Scan for the cell matching the given text and deliver its [x, y] coordinate at center. 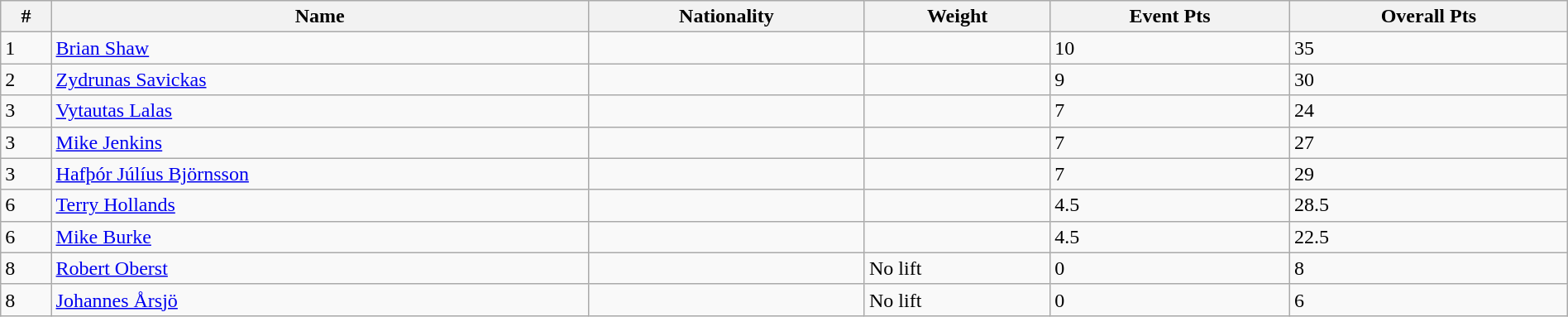
Overall Pts [1428, 17]
Johannes Årsjö [319, 300]
Hafþór Júlíus Björnsson [319, 174]
30 [1428, 79]
Nationality [726, 17]
Terry Hollands [319, 205]
Zydrunas Savickas [319, 79]
Weight [957, 17]
24 [1428, 111]
35 [1428, 48]
Robert Oberst [319, 268]
Vytautas Lalas [319, 111]
1 [26, 48]
28.5 [1428, 205]
29 [1428, 174]
Name [319, 17]
10 [1170, 48]
Mike Jenkins [319, 142]
# [26, 17]
27 [1428, 142]
2 [26, 79]
Mike Burke [319, 237]
9 [1170, 79]
Brian Shaw [319, 48]
Event Pts [1170, 17]
22.5 [1428, 237]
